Scan for the cell matching the given text and deliver its [x, y] coordinate at center. 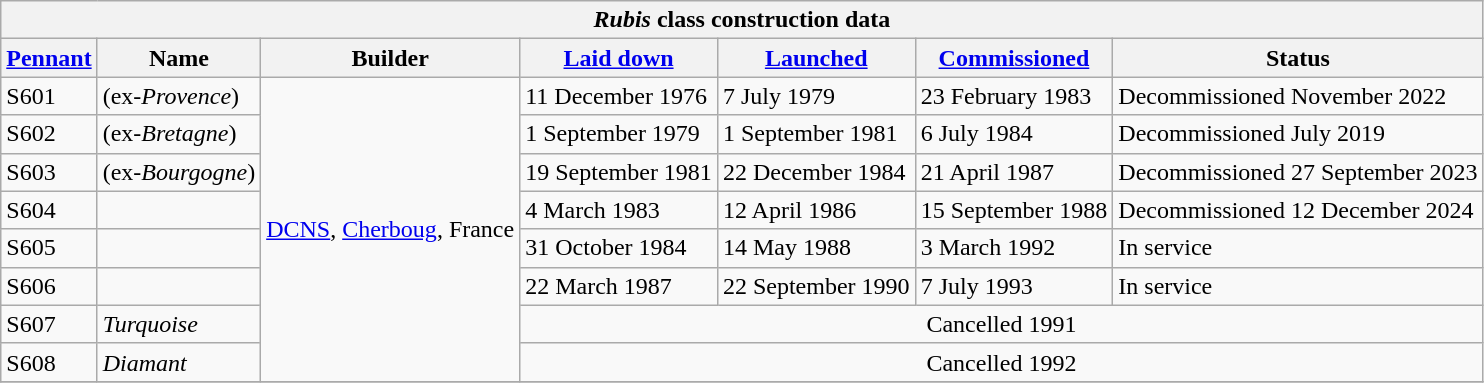
23 February 1983 [1014, 96]
Diamant [178, 362]
4 March 1983 [619, 210]
6 July 1984 [1014, 134]
S604 [49, 210]
3 March 1992 [1014, 248]
S607 [49, 324]
Decommissioned 27 September 2023 [1298, 172]
Rubis class construction data [742, 20]
S606 [49, 286]
12 April 1986 [816, 210]
Turquoise [178, 324]
Cancelled 1991 [1002, 324]
(ex-Bretagne) [178, 134]
Commissioned [1014, 58]
1 September 1979 [619, 134]
Laid down [619, 58]
S605 [49, 248]
DCNS, Cherboug, France [390, 229]
22 September 1990 [816, 286]
22 March 1987 [619, 286]
Cancelled 1992 [1002, 362]
Decommissioned November 2022 [1298, 96]
11 December 1976 [619, 96]
Decommissioned 12 December 2024 [1298, 210]
15 September 1988 [1014, 210]
14 May 1988 [816, 248]
S608 [49, 362]
1 September 1981 [816, 134]
S602 [49, 134]
(ex-Bourgogne) [178, 172]
31 October 1984 [619, 248]
(ex-Provence) [178, 96]
21 April 1987 [1014, 172]
Name [178, 58]
Status [1298, 58]
22 December 1984 [816, 172]
Launched [816, 58]
7 July 1993 [1014, 286]
19 September 1981 [619, 172]
S601 [49, 96]
7 July 1979 [816, 96]
Pennant [49, 58]
S603 [49, 172]
Builder [390, 58]
Decommissioned July 2019 [1298, 134]
